Detect which cell encompasses the target text, then output its [X, Y] center coordinate. 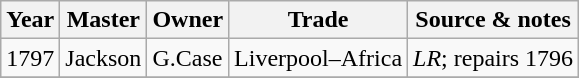
Owner [188, 20]
Master [104, 20]
Source & notes [494, 20]
1797 [30, 58]
Jackson [104, 58]
G.Case [188, 58]
Year [30, 20]
Trade [318, 20]
Liverpool–Africa [318, 58]
LR; repairs 1796 [494, 58]
